Search for the cell housing the specified text and yield its [x, y] center coordinate. 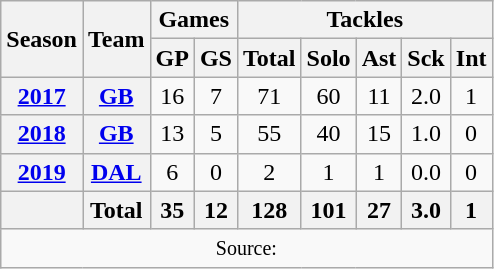
60 [328, 96]
2 [269, 172]
Games [194, 20]
5 [216, 134]
2019 [42, 172]
128 [269, 210]
2017 [42, 96]
27 [379, 210]
DAL [116, 172]
11 [379, 96]
1.0 [426, 134]
Team [116, 39]
2018 [42, 134]
101 [328, 210]
16 [172, 96]
6 [172, 172]
55 [269, 134]
0.0 [426, 172]
12 [216, 210]
2.0 [426, 96]
35 [172, 210]
40 [328, 134]
15 [379, 134]
Solo [328, 58]
Ast [379, 58]
7 [216, 96]
71 [269, 96]
Season [42, 39]
GP [172, 58]
Sck [426, 58]
Int [471, 58]
GS [216, 58]
13 [172, 134]
Source: [246, 248]
3.0 [426, 210]
Tackles [364, 20]
